Output the [X, Y] coordinate of the center of the cell containing the given text.  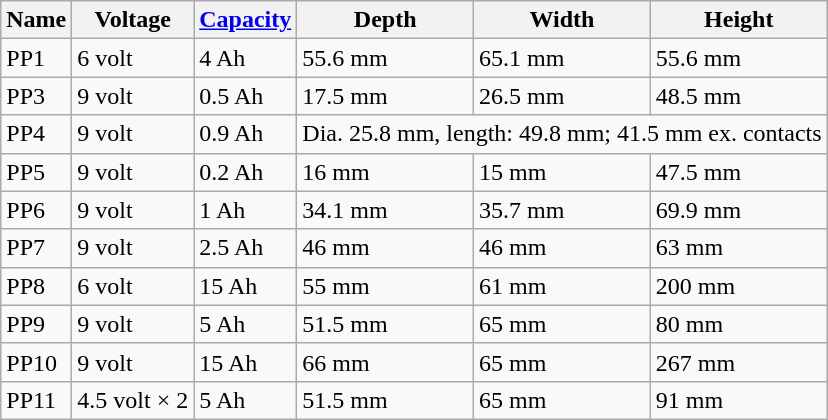
69.9 mm [738, 210]
47.5 mm [738, 172]
26.5 mm [562, 96]
Dia. 25.8 mm, length: 49.8 mm; 41.5 mm ex. contacts [562, 134]
PP1 [36, 58]
55 mm [386, 286]
PP7 [36, 248]
4.5 volt × 2 [133, 400]
65.1 mm [562, 58]
Width [562, 20]
35.7 mm [562, 210]
PP5 [36, 172]
15 mm [562, 172]
61 mm [562, 286]
PP8 [36, 286]
Name [36, 20]
2.5 Ah [246, 248]
PP6 [36, 210]
48.5 mm [738, 96]
0.5 Ah [246, 96]
PP11 [36, 400]
91 mm [738, 400]
Capacity [246, 20]
0.9 Ah [246, 134]
1 Ah [246, 210]
63 mm [738, 248]
4 Ah [246, 58]
Depth [386, 20]
267 mm [738, 362]
Height [738, 20]
PP10 [36, 362]
0.2 Ah [246, 172]
PP4 [36, 134]
16 mm [386, 172]
80 mm [738, 324]
200 mm [738, 286]
34.1 mm [386, 210]
66 mm [386, 362]
PP9 [36, 324]
Voltage [133, 20]
PP3 [36, 96]
17.5 mm [386, 96]
